Return the (x, y) coordinate for the center point of the cell that contains the specified text.  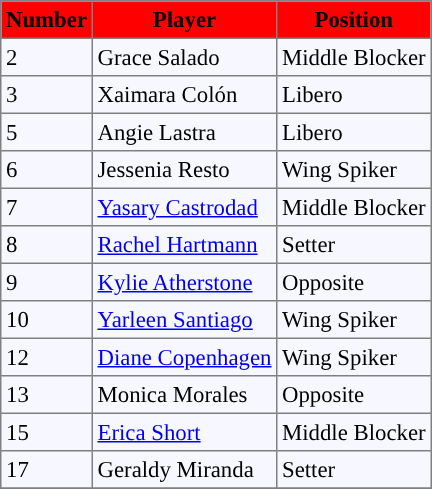
15 (47, 432)
9 (47, 282)
Angie Lastra (184, 132)
Kylie Atherstone (184, 282)
6 (47, 170)
Position (354, 20)
Xaimara Colón (184, 95)
13 (47, 395)
Player (184, 20)
12 (47, 357)
Erica Short (184, 432)
Number (47, 20)
2 (47, 57)
3 (47, 95)
7 (47, 207)
5 (47, 132)
8 (47, 245)
Yarleen Santiago (184, 320)
Yasary Castrodad (184, 207)
Diane Copenhagen (184, 357)
Geraldy Miranda (184, 470)
Jessenia Resto (184, 170)
17 (47, 470)
Rachel Hartmann (184, 245)
Monica Morales (184, 395)
10 (47, 320)
Grace Salado (184, 57)
